Output the [x, y] coordinate of the center of the cell containing the given text.  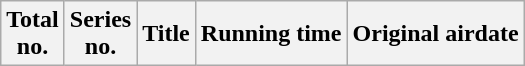
Original airdate [436, 34]
Totalno. [33, 34]
Title [166, 34]
Seriesno. [100, 34]
Running time [271, 34]
